Output the [x, y] coordinate of the center of the cell containing the given text.  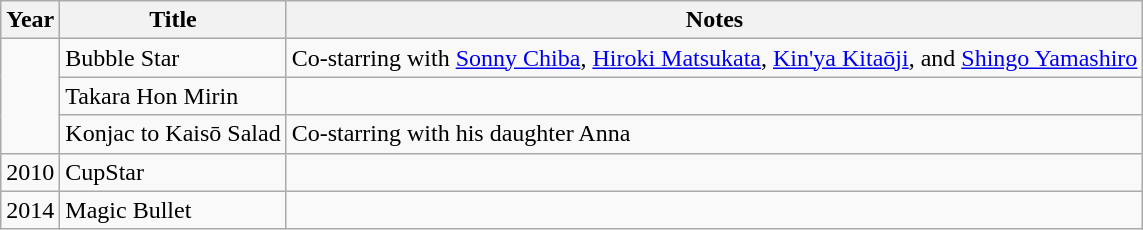
CupStar [173, 172]
Year [30, 20]
2010 [30, 172]
2014 [30, 210]
Co-starring with Sonny Chiba, Hiroki Matsukata, Kin'ya Kitaōji, and Shingo Yamashiro [714, 58]
Konjac to Kaisō Salad [173, 134]
Bubble Star [173, 58]
Takara Hon Mirin [173, 96]
Co-starring with his daughter Anna [714, 134]
Title [173, 20]
Magic Bullet [173, 210]
Notes [714, 20]
